Provide the (X, Y) coordinate of the cell's center where the given text is located.  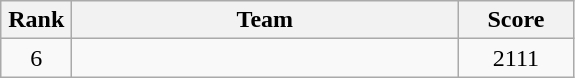
Team (265, 20)
Score (516, 20)
6 (36, 58)
Rank (36, 20)
2111 (516, 58)
